From the cell containing the given text, extract its center point as (x, y) coordinate. 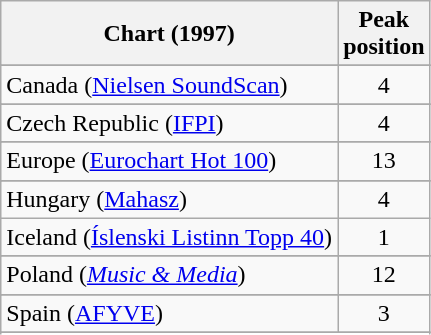
Canada (Nielsen SoundScan) (170, 85)
Peakposition (384, 34)
13 (384, 161)
Chart (1997) (170, 34)
12 (384, 275)
Spain (AFYVE) (170, 313)
1 (384, 237)
Europe (Eurochart Hot 100) (170, 161)
Poland (Music & Media) (170, 275)
Hungary (Mahasz) (170, 199)
3 (384, 313)
Iceland (Íslenski Listinn Topp 40) (170, 237)
Czech Republic (IFPI) (170, 123)
